Return the (x, y) coordinate for the center point of the cell that contains the specified text.  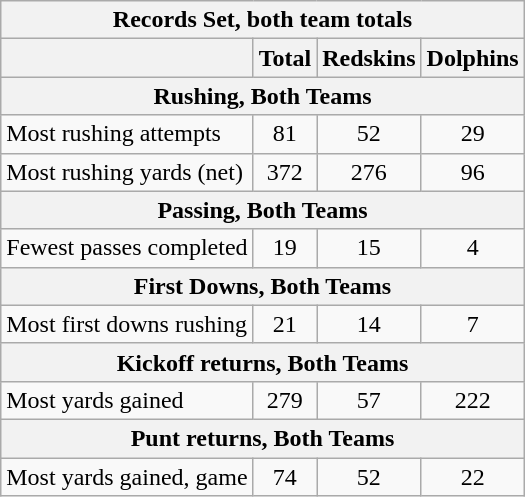
Most rushing attempts (127, 134)
21 (285, 324)
Most yards gained (127, 400)
Most first downs rushing (127, 324)
7 (472, 324)
29 (472, 134)
Records Set, both team totals (262, 20)
4 (472, 248)
279 (285, 400)
15 (369, 248)
Dolphins (472, 58)
22 (472, 477)
Total (285, 58)
19 (285, 248)
14 (369, 324)
74 (285, 477)
96 (472, 172)
Most rushing yards (net) (127, 172)
Redskins (369, 58)
Fewest passes completed (127, 248)
Rushing, Both Teams (262, 96)
222 (472, 400)
372 (285, 172)
Most yards gained, game (127, 477)
First Downs, Both Teams (262, 286)
57 (369, 400)
81 (285, 134)
276 (369, 172)
Passing, Both Teams (262, 210)
Kickoff returns, Both Teams (262, 362)
Punt returns, Both Teams (262, 438)
